Detect which cell encompasses the target text, then output its [X, Y] center coordinate. 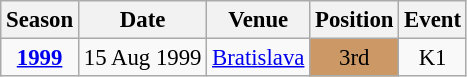
Venue [258, 20]
K1 [433, 58]
Season [40, 20]
3rd [354, 58]
Position [354, 20]
1999 [40, 58]
Bratislava [258, 58]
15 Aug 1999 [142, 58]
Event [433, 20]
Date [142, 20]
